Find where the given text appears and provide that cell's center as (X, Y) coordinate. 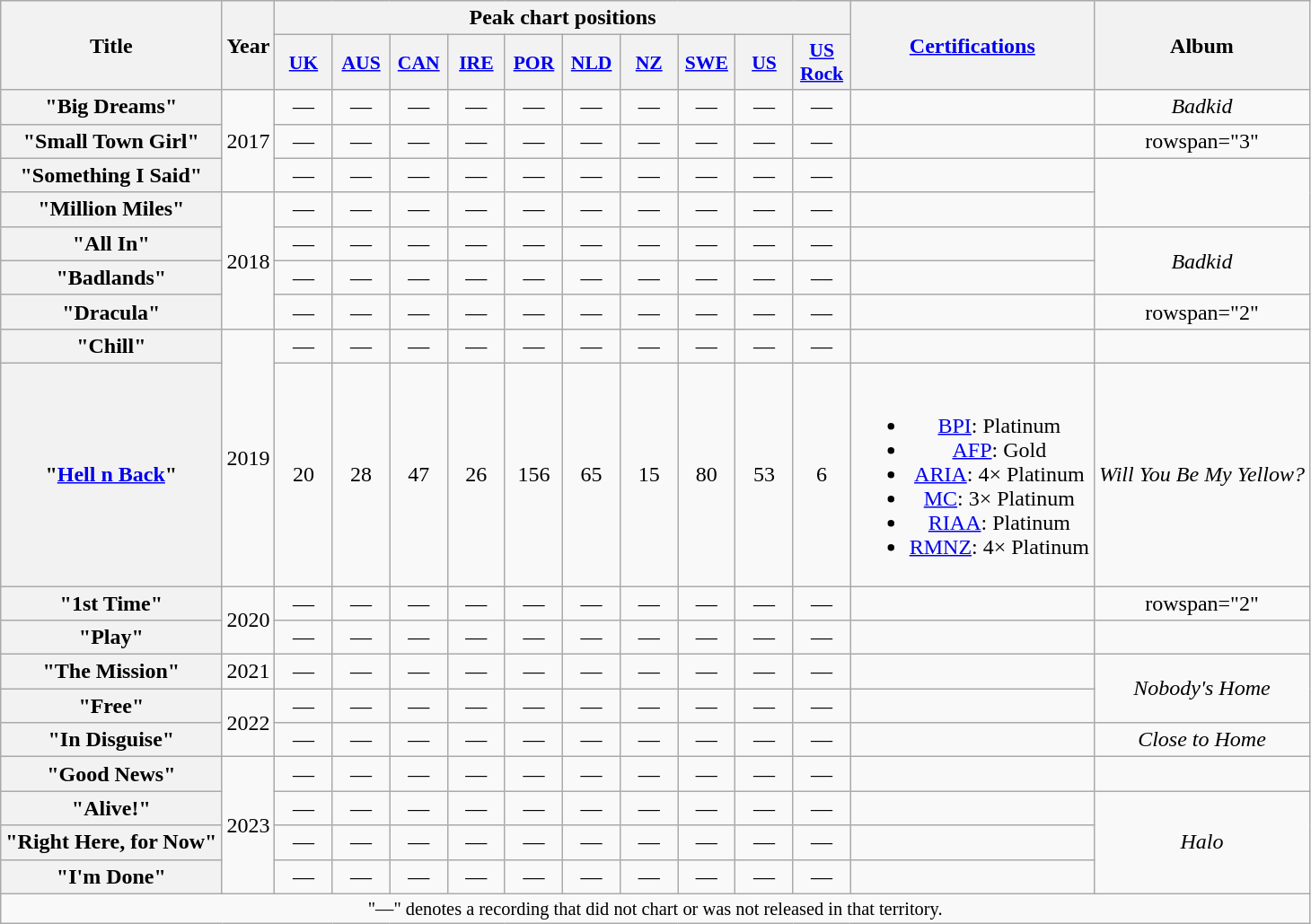
"Right Here, for Now" (111, 842)
47 (418, 474)
POR (533, 63)
6 (822, 474)
IRE (476, 63)
Nobody's Home (1201, 689)
2023 (248, 825)
"Small Town Girl" (111, 141)
"Chill" (111, 346)
"In Disguise" (111, 740)
2021 (248, 672)
"Free" (111, 706)
"1st Time" (111, 603)
Title (111, 45)
NZ (649, 63)
Certifications (972, 45)
rowspan="3" (1201, 141)
"Big Dreams" (111, 107)
USRock (822, 63)
"Something I Said" (111, 175)
Album (1201, 45)
2022 (248, 723)
"Badlands" (111, 277)
"—" denotes a recording that did not chart or was not released in that territory. (655, 909)
"Alive!" (111, 808)
65 (592, 474)
156 (533, 474)
2020 (248, 620)
Close to Home (1201, 740)
"Good News" (111, 774)
AUS (361, 63)
Peak chart positions (562, 18)
53 (764, 474)
15 (649, 474)
2017 (248, 141)
"Million Miles" (111, 209)
20 (304, 474)
"All In" (111, 243)
2019 (248, 457)
"Hell n Back" (111, 474)
28 (361, 474)
SWE (707, 63)
"The Mission" (111, 672)
80 (707, 474)
Year (248, 45)
"Play" (111, 638)
"Dracula" (111, 312)
"I'm Done" (111, 876)
26 (476, 474)
2018 (248, 260)
BPI: PlatinumAFP: GoldARIA: 4× PlatinumMC: 3× PlatinumRIAA: PlatinumRMNZ: 4× Platinum (972, 474)
Will You Be My Yellow? (1201, 474)
US (764, 63)
NLD (592, 63)
UK (304, 63)
Halo (1201, 842)
CAN (418, 63)
